Return [X, Y] of the center of cell containing provided text 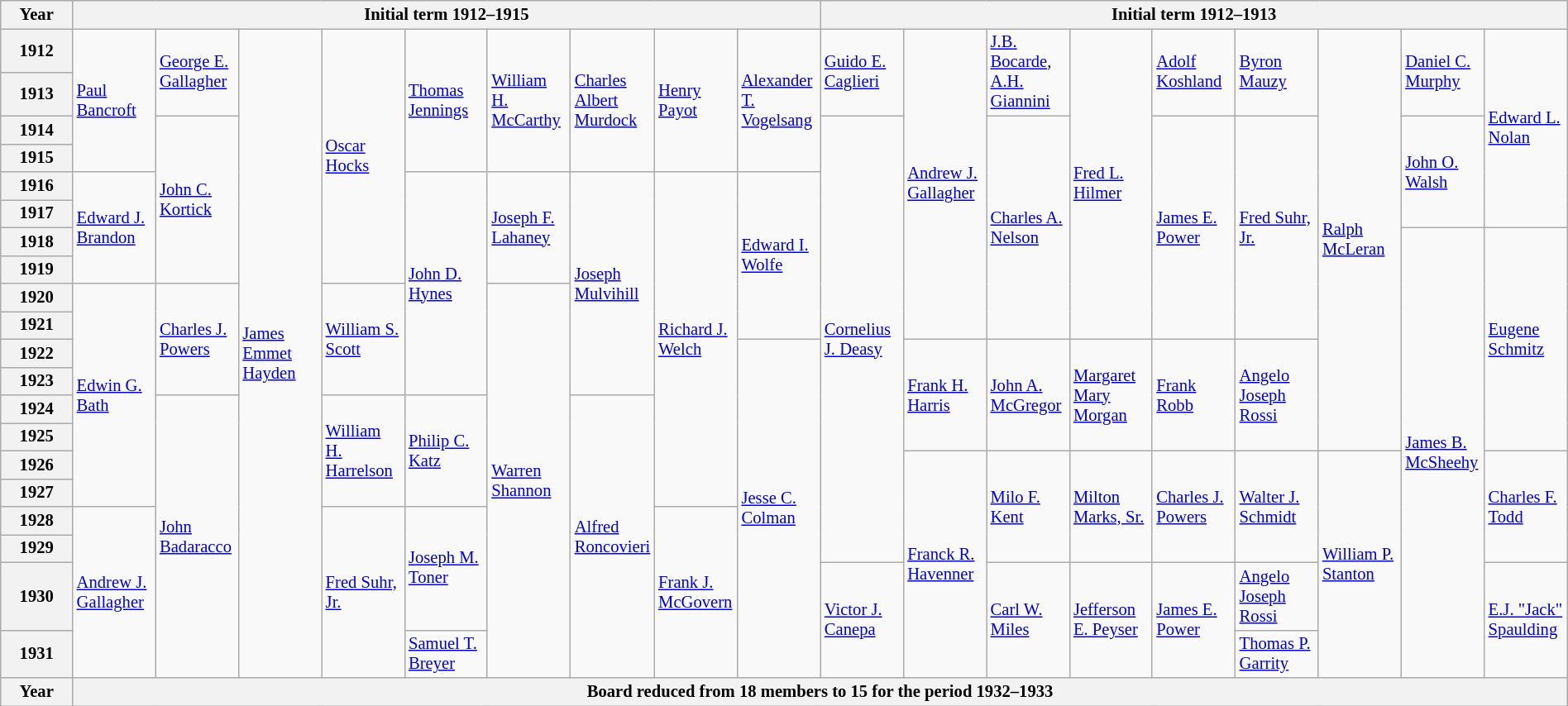
Eugene Schmitz [1527, 339]
1918 [36, 241]
Alfred Roncovieri [612, 537]
William H. Harrelson [363, 451]
Jefferson E. Peyser [1111, 620]
Byron Mauzy [1277, 72]
1922 [36, 353]
Milo F. Kent [1028, 506]
J.B. Bocarde, A.H. Giannini [1028, 72]
Carl W. Miles [1028, 620]
Joseph F. Lahaney [528, 228]
E.J. "Jack" Spaulding [1527, 620]
Charles A. Nelson [1028, 227]
Initial term 1912–1913 [1194, 14]
Frank H. Harris [944, 395]
Thomas Jennings [446, 99]
1923 [36, 381]
1915 [36, 158]
Edward I. Wolfe [779, 255]
Richard J. Welch [696, 339]
1919 [36, 270]
1920 [36, 297]
Warren Shannon [528, 479]
Alexander T. Vogelsang [779, 99]
James Emmet Hayden [280, 352]
Cornelius J. Deasy [862, 339]
Paul Bancroft [114, 99]
Frank Robb [1193, 395]
1927 [36, 493]
Victor J. Canepa [862, 620]
1916 [36, 186]
Thomas P. Garrity [1277, 654]
Philip C. Katz [446, 451]
Edwin G. Bath [114, 394]
1913 [36, 94]
Daniel C. Murphy [1442, 72]
James B. McSheehy [1442, 452]
Oscar Hocks [363, 155]
Walter J. Schmidt [1277, 506]
Board reduced from 18 members to 15 for the period 1932–1933 [820, 692]
Frank J. McGovern [696, 592]
Joseph M. Toner [446, 567]
William P. Stanton [1360, 564]
1912 [36, 50]
1926 [36, 465]
William S. Scott [363, 339]
Samuel T. Breyer [446, 654]
1930 [36, 596]
Joseph Mulvihill [612, 284]
1931 [36, 654]
1924 [36, 409]
Edward L. Nolan [1527, 127]
Initial term 1912–1915 [447, 14]
1928 [36, 520]
Henry Payot [696, 99]
John D. Hynes [446, 284]
1921 [36, 325]
George E. Gallagher [197, 72]
John O. Walsh [1442, 172]
William H. McCarthy [528, 99]
Charles F. Todd [1527, 506]
Fred L. Hilmer [1111, 184]
Franck R. Havenner [944, 564]
John C. Kortick [197, 199]
Jesse C. Colman [779, 508]
John A. McGregor [1028, 395]
Guido E. Caglieri [862, 72]
1914 [36, 130]
Ralph McLeran [1360, 240]
1917 [36, 213]
John Badaracco [197, 537]
Margaret Mary Morgan [1111, 395]
Milton Marks, Sr. [1111, 506]
Adolf Koshland [1193, 72]
Edward J. Brandon [114, 228]
Charles Albert Murdock [612, 99]
1929 [36, 548]
1925 [36, 436]
